Identify which cell holds the provided text, then report its [X, Y] central coordinate. 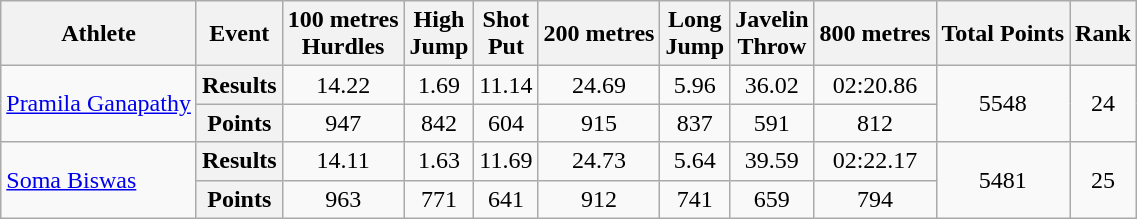
842 [439, 123]
604 [506, 123]
02:22.17 [875, 161]
641 [506, 199]
800 metres [875, 34]
39.59 [772, 161]
812 [875, 123]
11.69 [506, 161]
771 [439, 199]
5.64 [695, 161]
794 [875, 199]
947 [343, 123]
741 [695, 199]
24 [1104, 104]
837 [695, 123]
Athlete [99, 34]
915 [599, 123]
591 [772, 123]
100 metresHurdles [343, 34]
Event [239, 34]
11.14 [506, 85]
5481 [1003, 180]
ShotPut [506, 34]
24.69 [599, 85]
JavelinThrow [772, 34]
14.22 [343, 85]
25 [1104, 180]
LongJump [695, 34]
Total Points [1003, 34]
5.96 [695, 85]
Rank [1104, 34]
36.02 [772, 85]
1.69 [439, 85]
912 [599, 199]
1.63 [439, 161]
24.73 [599, 161]
14.11 [343, 161]
HighJump [439, 34]
5548 [1003, 104]
963 [343, 199]
Soma Biswas [99, 180]
02:20.86 [875, 85]
659 [772, 199]
Pramila Ganapathy [99, 104]
200 metres [599, 34]
